From the cell containing the given text, extract its center point as [x, y] coordinate. 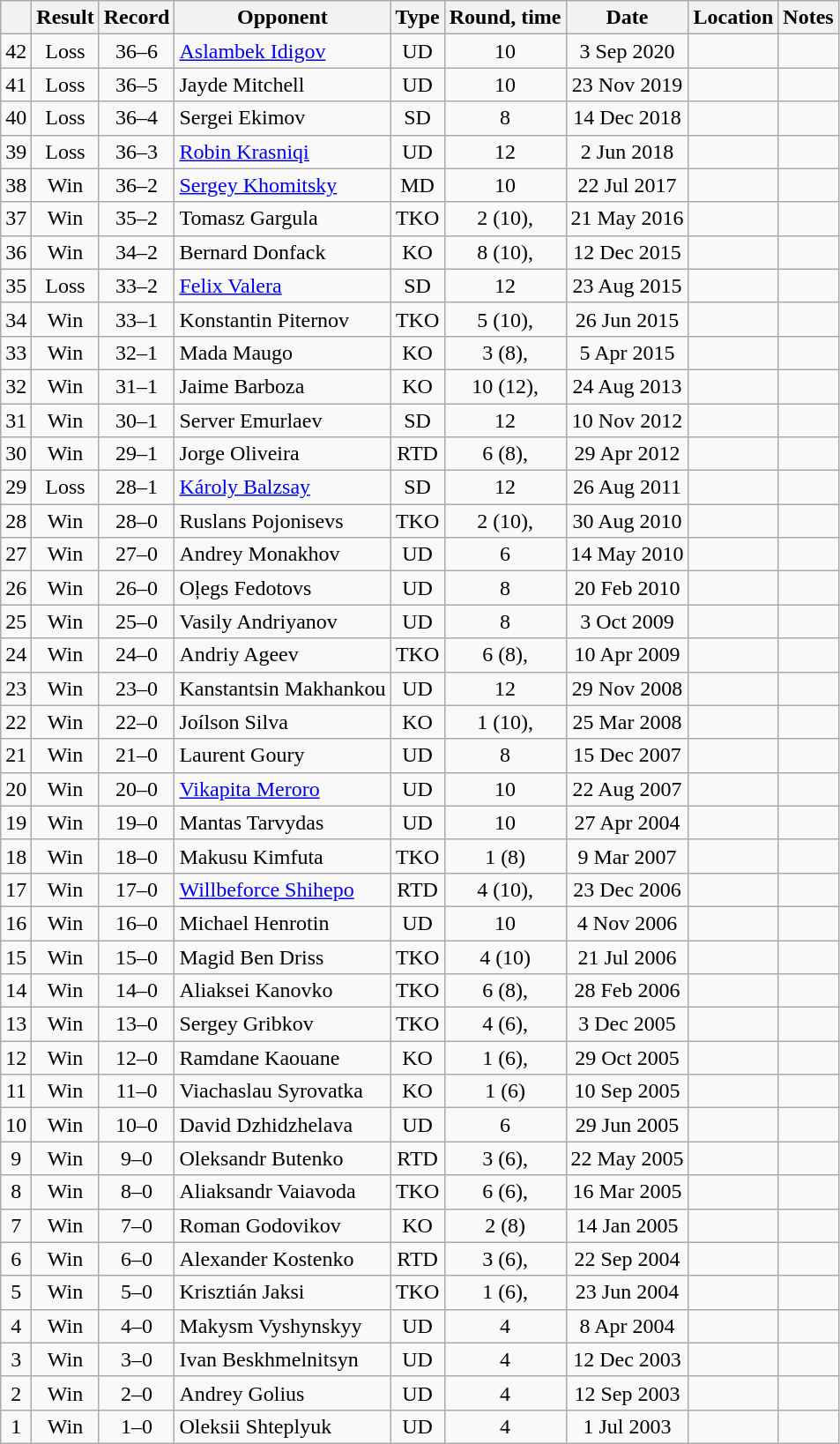
2 Jun 2018 [628, 152]
Bernard Donfack [282, 252]
32–1 [137, 353]
4 (10) [505, 956]
Michael Henrotin [282, 923]
34 [16, 319]
9 [16, 1158]
22 May 2005 [628, 1158]
4 (6), [505, 1024]
22 Jul 2017 [628, 185]
3 Oct 2009 [628, 622]
20 Feb 2010 [628, 588]
18–0 [137, 856]
3 Dec 2005 [628, 1024]
7–0 [137, 1225]
14 Jan 2005 [628, 1225]
36–6 [137, 51]
33–2 [137, 286]
40 [16, 118]
21 [16, 755]
1 Jul 2003 [628, 1426]
5–0 [137, 1292]
23 Nov 2019 [628, 85]
23 [16, 689]
Joílson Silva [282, 722]
34–2 [137, 252]
25 Mar 2008 [628, 722]
Mada Maugo [282, 353]
Andriy Ageev [282, 655]
25–0 [137, 622]
27 [16, 555]
10 Sep 2005 [628, 1091]
2 (8) [505, 1225]
13 [16, 1024]
Károly Balzsay [282, 488]
12 Dec 2015 [628, 252]
Konstantin Piternov [282, 319]
35 [16, 286]
22–0 [137, 722]
32 [16, 386]
28 [16, 521]
3 Sep 2020 [628, 51]
Location [733, 18]
Alexander Kostenko [282, 1259]
Viachaslau Syrovatka [282, 1091]
15 [16, 956]
Vasily Andriyanov [282, 622]
17–0 [137, 889]
Sergey Gribkov [282, 1024]
8 Apr 2004 [628, 1326]
10 (12), [505, 386]
23 Aug 2015 [628, 286]
Record [137, 18]
36–3 [137, 152]
17 [16, 889]
11–0 [137, 1091]
Jorge Oliveira [282, 454]
3–0 [137, 1359]
20–0 [137, 789]
12–0 [137, 1058]
31 [16, 421]
Vikapita Meroro [282, 789]
10–0 [137, 1125]
Round, time [505, 18]
Oleksii Shteplyuk [282, 1426]
6 (6), [505, 1192]
5 (10), [505, 319]
28 Feb 2006 [628, 991]
12 Dec 2003 [628, 1359]
Opponent [282, 18]
Ivan Beskhmelnitsyn [282, 1359]
MD [418, 185]
10 Nov 2012 [628, 421]
Andrey Golius [282, 1393]
Result [65, 18]
35–2 [137, 219]
36–2 [137, 185]
23–0 [137, 689]
33 [16, 353]
Laurent Goury [282, 755]
2 [16, 1393]
23 Jun 2004 [628, 1292]
19–0 [137, 822]
28–1 [137, 488]
Magid Ben Driss [282, 956]
5 [16, 1292]
Ramdane Kaouane [282, 1058]
1 [16, 1426]
Aliaksandr Vaiavoda [282, 1192]
Mantas Tarvydas [282, 822]
4 Nov 2006 [628, 923]
Kanstantsin Makhankou [282, 689]
29 Nov 2008 [628, 689]
Robin Krasniqi [282, 152]
41 [16, 85]
13–0 [137, 1024]
29 Apr 2012 [628, 454]
Notes [808, 18]
29–1 [137, 454]
30 [16, 454]
6–0 [137, 1259]
30–1 [137, 421]
31–1 [137, 386]
26 Jun 2015 [628, 319]
Jaime Barboza [282, 386]
16 Mar 2005 [628, 1192]
14 May 2010 [628, 555]
Oļegs Fedotovs [282, 588]
24 Aug 2013 [628, 386]
25 [16, 622]
42 [16, 51]
29 [16, 488]
18 [16, 856]
23 Dec 2006 [628, 889]
38 [16, 185]
1 (8) [505, 856]
20 [16, 789]
7 [16, 1225]
14–0 [137, 991]
3 (8), [505, 353]
Felix Valera [282, 286]
19 [16, 822]
24–0 [137, 655]
11 [16, 1091]
David Dzhidzhelava [282, 1125]
22 Sep 2004 [628, 1259]
22 Aug 2007 [628, 789]
36 [16, 252]
Makusu Kimfuta [282, 856]
27–0 [137, 555]
9–0 [137, 1158]
12 Sep 2003 [628, 1393]
36–4 [137, 118]
4–0 [137, 1326]
16–0 [137, 923]
26 [16, 588]
Andrey Monakhov [282, 555]
24 [16, 655]
21–0 [137, 755]
15 Dec 2007 [628, 755]
Aslambek Idigov [282, 51]
Willbeforce Shihepo [282, 889]
15–0 [137, 956]
39 [16, 152]
37 [16, 219]
22 [16, 722]
2–0 [137, 1393]
10 Apr 2009 [628, 655]
14 [16, 991]
3 [16, 1359]
29 Oct 2005 [628, 1058]
Roman Godovikov [282, 1225]
5 Apr 2015 [628, 353]
9 Mar 2007 [628, 856]
1 (6) [505, 1091]
Makysm Vyshynskyy [282, 1326]
Server Emurlaev [282, 421]
29 Jun 2005 [628, 1125]
Sergey Khomitsky [282, 185]
1 (10), [505, 722]
1–0 [137, 1426]
4 (10), [505, 889]
21 May 2016 [628, 219]
14 Dec 2018 [628, 118]
36–5 [137, 85]
33–1 [137, 319]
30 Aug 2010 [628, 521]
Date [628, 18]
26 Aug 2011 [628, 488]
Ruslans Pojonisevs [282, 521]
Aliaksei Kanovko [282, 991]
27 Apr 2004 [628, 822]
Oleksandr Butenko [282, 1158]
Tomasz Gargula [282, 219]
Sergei Ekimov [282, 118]
28–0 [137, 521]
Krisztián Jaksi [282, 1292]
Type [418, 18]
26–0 [137, 588]
16 [16, 923]
Jayde Mitchell [282, 85]
8–0 [137, 1192]
8 (10), [505, 252]
21 Jul 2006 [628, 956]
